Extract the [x, y] coordinate from the center of the cell holding the provided text.  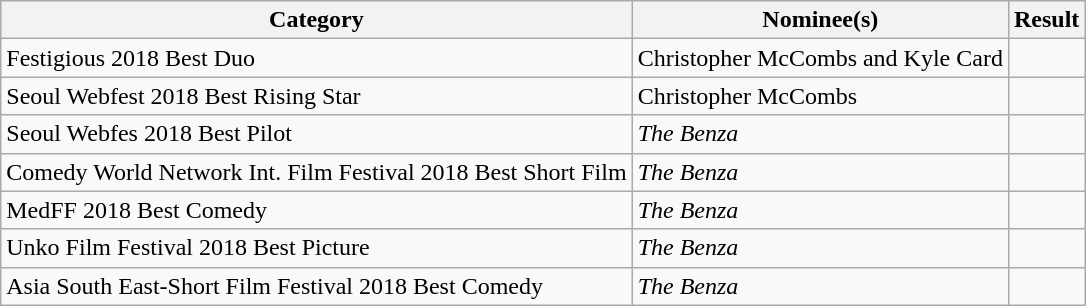
Christopher McCombs [820, 96]
Asia South East-Short Film Festival 2018 Best Comedy [316, 286]
Unko Film Festival 2018 Best Picture [316, 248]
Seoul Webfest 2018 Best Rising Star [316, 96]
Christopher McCombs and Kyle Card [820, 58]
Festigious 2018 Best Duo [316, 58]
Comedy World Network Int. Film Festival 2018 Best Short Film [316, 172]
Category [316, 20]
MedFF 2018 Best Comedy [316, 210]
Nominee(s) [820, 20]
Result [1046, 20]
Seoul Webfes 2018 Best Pilot [316, 134]
